Detect which cell encompasses the target text, then output its (X, Y) center coordinate. 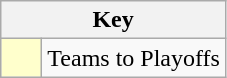
Key (114, 20)
Teams to Playoffs (134, 58)
